Capture the cell that displays the provided text and extract its [x, y] central coordinate. 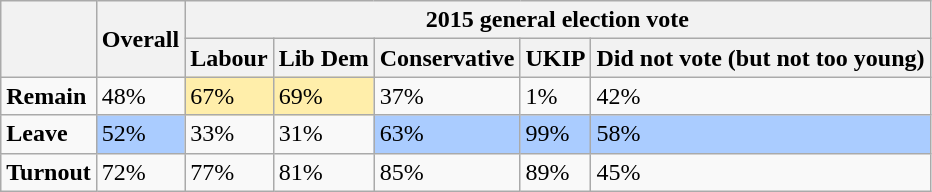
99% [556, 134]
52% [140, 134]
58% [760, 134]
Conservative [447, 58]
31% [324, 134]
42% [760, 96]
48% [140, 96]
37% [447, 96]
2015 general election vote [558, 20]
69% [324, 96]
45% [760, 172]
Lib Dem [324, 58]
Leave [49, 134]
Overall [140, 39]
89% [556, 172]
85% [447, 172]
Remain [49, 96]
Labour [229, 58]
UKIP [556, 58]
Did not vote (but not too young) [760, 58]
77% [229, 172]
33% [229, 134]
81% [324, 172]
63% [447, 134]
1% [556, 96]
67% [229, 96]
Turnout [49, 172]
72% [140, 172]
